Pinpoint the cell where the given text exists, returning its [x, y] midpoint coordinate. 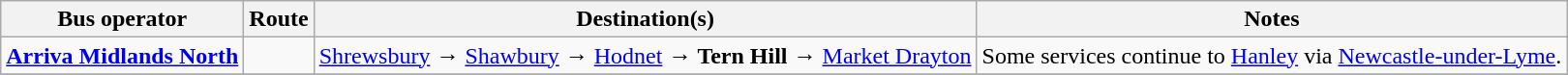
Notes [1272, 19]
Shrewsbury → Shawbury → Hodnet → Tern Hill → Market Drayton [645, 56]
Destination(s) [645, 19]
Bus operator [122, 19]
Some services continue to Hanley via Newcastle-under-Lyme. [1272, 56]
Arriva Midlands North [122, 56]
Route [279, 19]
